Identify which cell holds the provided text, then report its [X, Y] central coordinate. 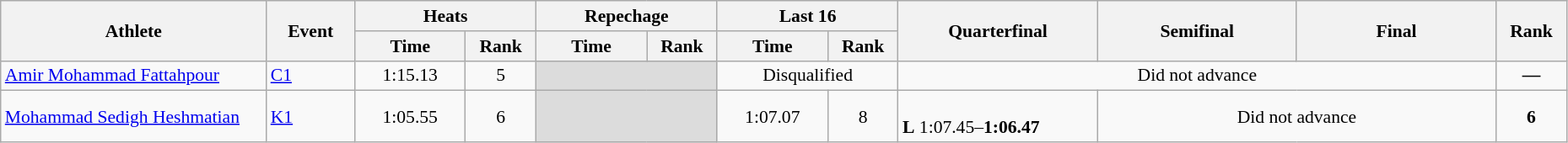
L 1:07.45–1:06.47 [998, 116]
Amir Mohammad Fattahpour [133, 76]
Athlete [133, 30]
Disqualified [808, 76]
1:05.55 [410, 116]
K1 [310, 116]
Semifinal [1197, 30]
1:07.07 [773, 116]
Last 16 [808, 16]
Event [310, 30]
— [1532, 76]
5 [501, 76]
Quarterfinal [998, 30]
Repechage [626, 16]
C1 [310, 76]
Mohammad Sedigh Heshmatian [133, 116]
Heats [445, 16]
8 [863, 116]
Final [1396, 30]
1:15.13 [410, 76]
